Pinpoint the cell where the given text exists, returning its [X, Y] midpoint coordinate. 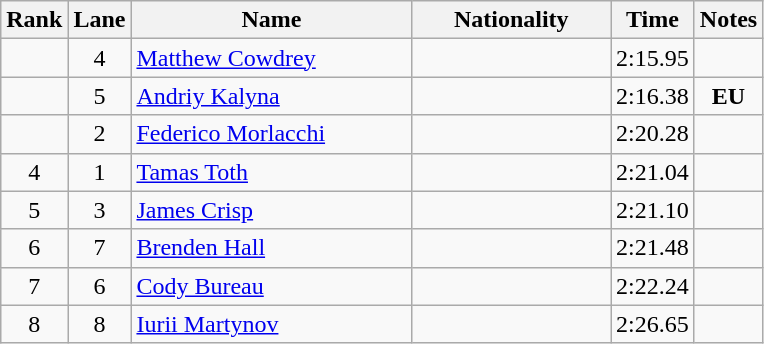
2:26.65 [653, 324]
James Crisp [272, 210]
Federico Morlacchi [272, 134]
EU [728, 96]
Rank [34, 20]
Time [653, 20]
Andriy Kalyna [272, 96]
Iurii Martynov [272, 324]
Cody Bureau [272, 286]
1 [100, 172]
2:21.04 [653, 172]
2 [100, 134]
2:21.10 [653, 210]
2:21.48 [653, 248]
Lane [100, 20]
Matthew Cowdrey [272, 58]
2:22.24 [653, 286]
Nationality [512, 20]
2:16.38 [653, 96]
Brenden Hall [272, 248]
Notes [728, 20]
3 [100, 210]
Name [272, 20]
Tamas Toth [272, 172]
2:20.28 [653, 134]
2:15.95 [653, 58]
